Pinpoint the cell where the given text exists, returning its (x, y) midpoint coordinate. 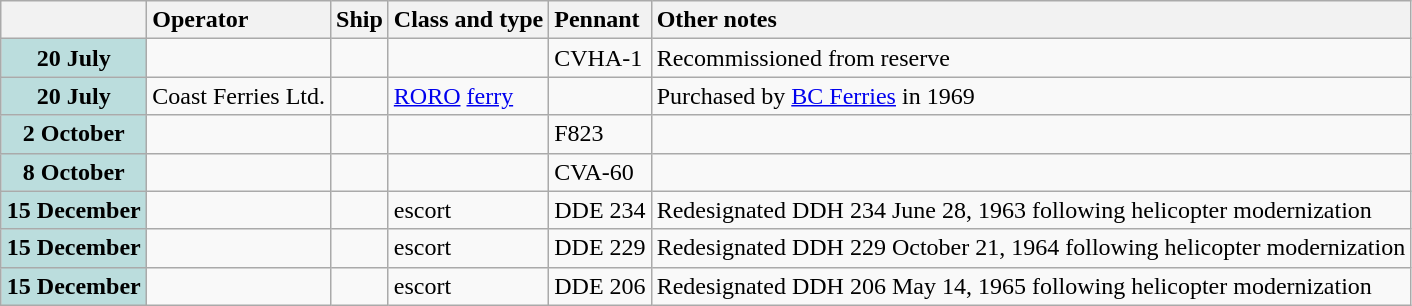
Class and type (468, 20)
2 October (74, 134)
Purchased by BC Ferries in 1969 (1031, 96)
Coast Ferries Ltd. (239, 96)
8 October (74, 172)
F823 (600, 134)
DDE 206 (600, 286)
CVA-60 (600, 172)
Redesignated DDH 229 October 21, 1964 following helicopter modernization (1031, 248)
Redesignated DDH 206 May 14, 1965 following helicopter modernization (1031, 286)
RORO ferry (468, 96)
Operator (239, 20)
CVHA-1 (600, 58)
Redesignated DDH 234 June 28, 1963 following helicopter modernization (1031, 210)
Ship (360, 20)
Other notes (1031, 20)
DDE 234 (600, 210)
Recommissioned from reserve (1031, 58)
DDE 229 (600, 248)
Pennant (600, 20)
